Extract the (x, y) coordinate from the center of the cell holding the provided text.  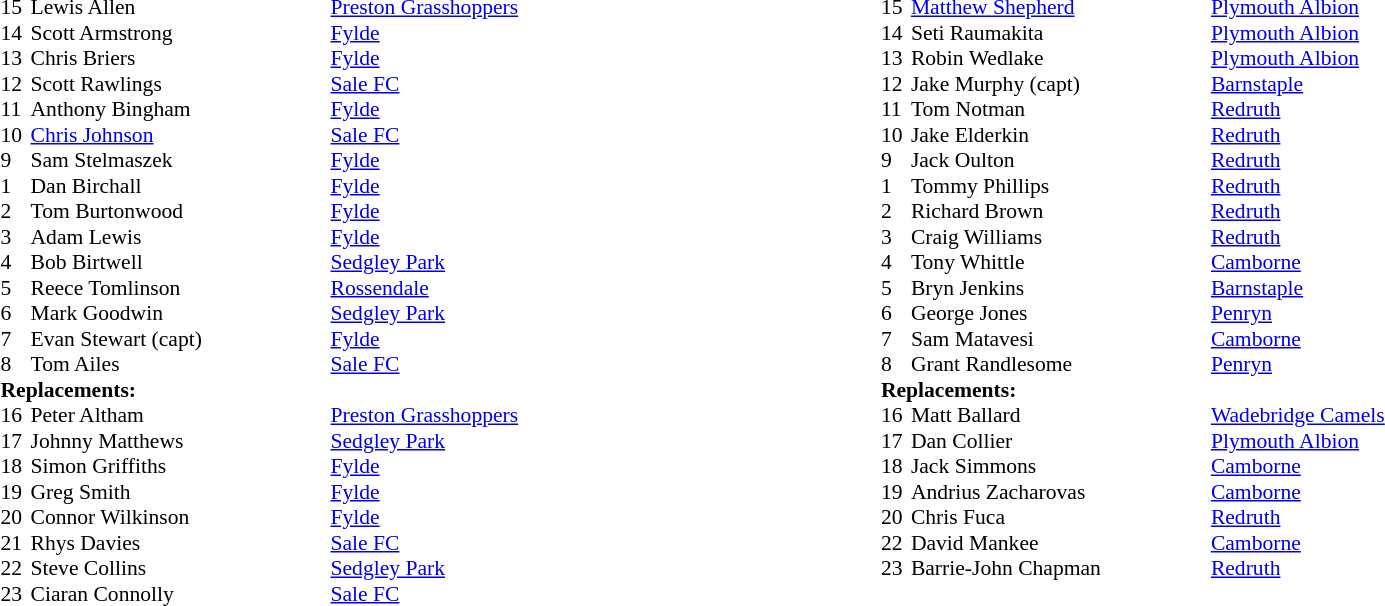
23 (896, 569)
Scott Armstrong (180, 33)
Dan Birchall (180, 186)
21 (15, 543)
Anthony Bingham (180, 109)
Johnny Matthews (180, 441)
Wadebridge Camels (1298, 415)
Jack Simmons (1061, 467)
Rossendale (424, 288)
Bryn Jenkins (1061, 288)
Craig Williams (1061, 237)
Steve Collins (180, 569)
Seti Raumakita (1061, 33)
Mark Goodwin (180, 313)
Simon Griffiths (180, 467)
Evan Stewart (capt) (180, 339)
Jack Oulton (1061, 161)
Tom Ailes (180, 365)
Sam Stelmaszek (180, 161)
Jake Murphy (capt) (1061, 84)
Dan Collier (1061, 441)
Chris Fuca (1061, 517)
Chris Briers (180, 59)
Connor Wilkinson (180, 517)
Rhys Davies (180, 543)
Tom Notman (1061, 109)
Tony Whittle (1061, 263)
Robin Wedlake (1061, 59)
Tom Burtonwood (180, 211)
Scott Rawlings (180, 84)
Matt Ballard (1061, 415)
Sam Matavesi (1061, 339)
Barrie-John Chapman (1061, 569)
Chris Johnson (180, 135)
George Jones (1061, 313)
Peter Altham (180, 415)
Tommy Phillips (1061, 186)
Grant Randlesome (1061, 365)
Preston Grasshoppers (424, 415)
Adam Lewis (180, 237)
David Mankee (1061, 543)
Jake Elderkin (1061, 135)
Greg Smith (180, 492)
Bob Birtwell (180, 263)
Richard Brown (1061, 211)
Andrius Zacharovas (1061, 492)
Reece Tomlinson (180, 288)
